Provide the (x, y) coordinate of the cell's center where the given text is located.  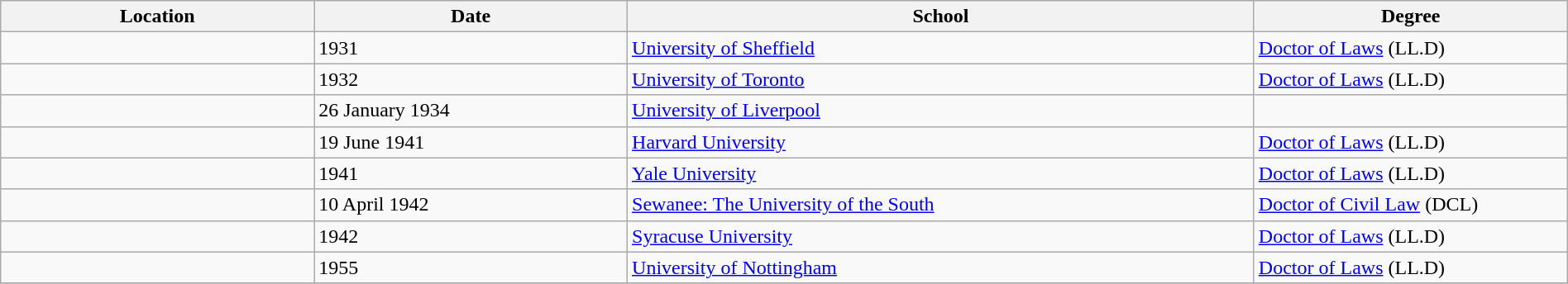
Location (157, 17)
University of Liverpool (941, 111)
1941 (471, 173)
Date (471, 17)
19 June 1941 (471, 142)
University of Nottingham (941, 267)
University of Sheffield (941, 48)
Doctor of Civil Law (DCL) (1411, 205)
10 April 1942 (471, 205)
1931 (471, 48)
1932 (471, 79)
26 January 1934 (471, 111)
Degree (1411, 17)
Harvard University (941, 142)
1955 (471, 267)
Yale University (941, 173)
University of Toronto (941, 79)
Syracuse University (941, 236)
1942 (471, 236)
School (941, 17)
Sewanee: The University of the South (941, 205)
